Locate the cell with the specified text and output its (X, Y) center coordinate. 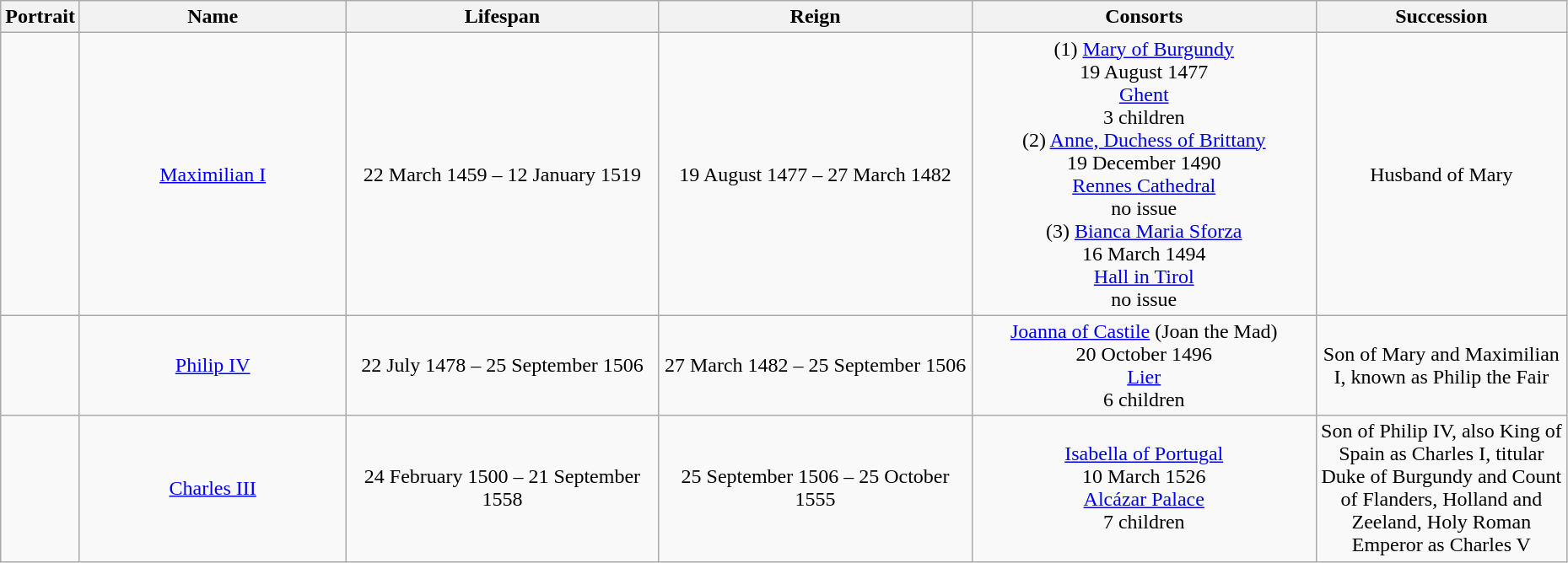
Name (213, 17)
Isabella of Portugal10 March 1526Alcázar Palace7 children (1144, 489)
24 February 1500 – 21 September 1558 (503, 489)
Husband of Mary (1441, 174)
Reign (815, 17)
Philip IV (213, 366)
Succession (1441, 17)
Maximilian I (213, 174)
Son of Mary and Maximilian I, known as Philip the Fair (1441, 366)
Lifespan (503, 17)
27 March 1482 – 25 September 1506 (815, 366)
Consorts (1144, 17)
Charles III (213, 489)
Portrait (40, 17)
22 July 1478 – 25 September 1506 (503, 366)
Joanna of Castile (Joan the Mad) 20 October 1496Lier6 children (1144, 366)
19 August 1477 – 27 March 1482 (815, 174)
25 September 1506 – 25 October 1555 (815, 489)
22 March 1459 – 12 January 1519 (503, 174)
